Extract the [X, Y] coordinate from the center of the cell holding the provided text.  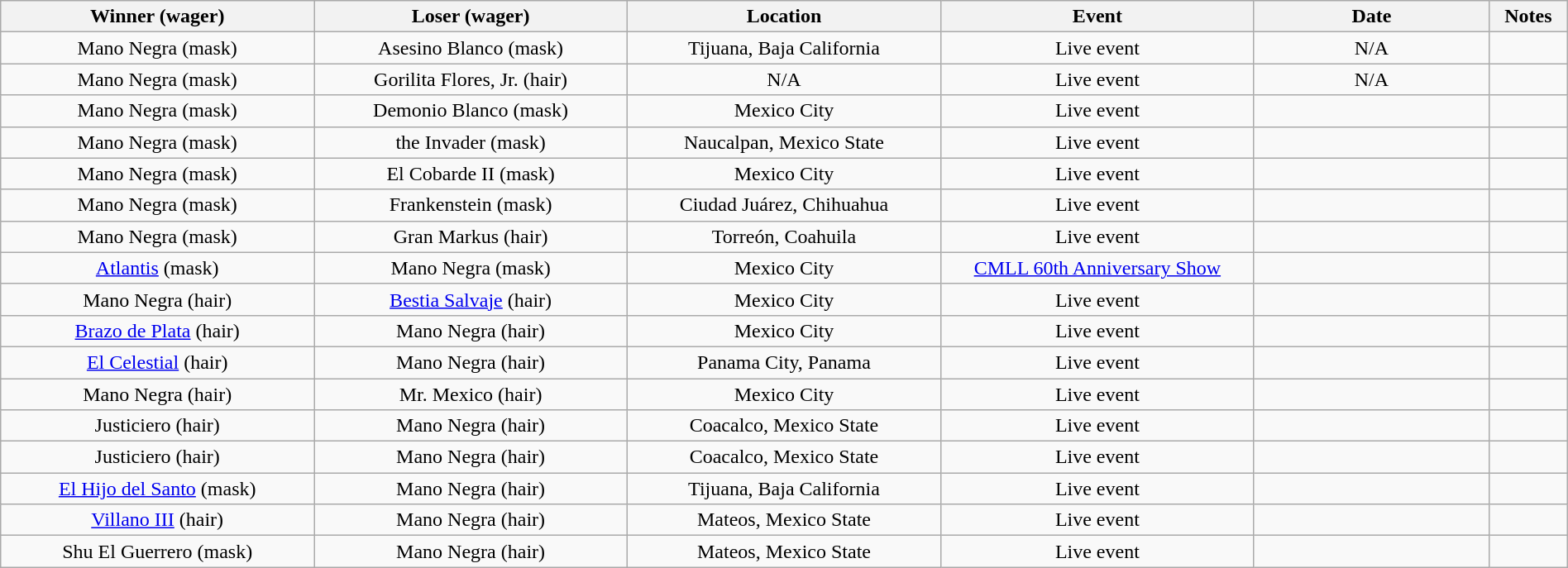
CMLL 60th Anniversary Show [1097, 268]
Atlantis (mask) [157, 268]
Torreón, Coahuila [784, 236]
Naucalpan, Mexico State [784, 142]
Asesino Blanco (mask) [471, 48]
Notes [1528, 17]
the Invader (mask) [471, 142]
El Cobarde II (mask) [471, 174]
El Celestial (hair) [157, 362]
Frankenstein (mask) [471, 205]
Brazo de Plata (hair) [157, 331]
Date [1371, 17]
Mr. Mexico (hair) [471, 394]
Ciudad Juárez, Chihuahua [784, 205]
Winner (wager) [157, 17]
Gorilita Flores, Jr. (hair) [471, 79]
El Hijo del Santo (mask) [157, 489]
Shu El Guerrero (mask) [157, 551]
Event [1097, 17]
Loser (wager) [471, 17]
Location [784, 17]
Gran Markus (hair) [471, 236]
Bestia Salvaje (hair) [471, 299]
Demonio Blanco (mask) [471, 111]
Panama City, Panama [784, 362]
Villano III (hair) [157, 520]
